Provide the (X, Y) coordinate of the cell's center where the given text is located.  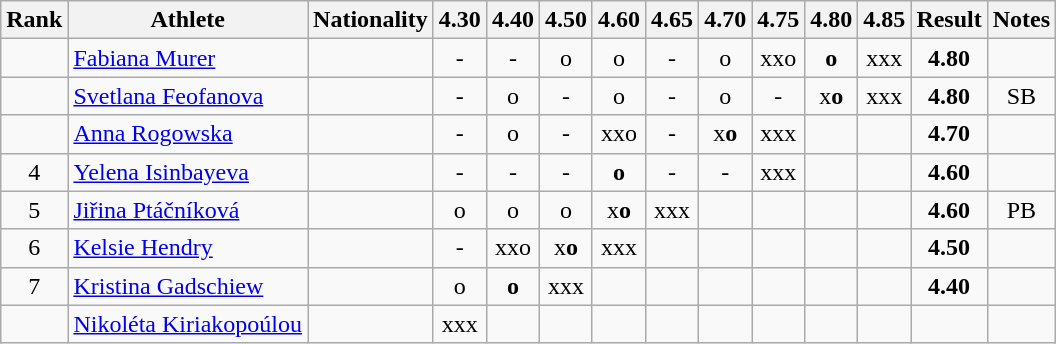
5 (34, 210)
7 (34, 286)
Yelena Isinbayeva (188, 172)
Nikoléta Kiriakopoúlou (188, 324)
4.85 (884, 20)
Notes (1021, 20)
Rank (34, 20)
4.65 (672, 20)
Kelsie Hendry (188, 248)
4.30 (460, 20)
SB (1021, 96)
4.75 (778, 20)
Svetlana Feofanova (188, 96)
Result (949, 20)
Kristina Gadschiew (188, 286)
PB (1021, 210)
Fabiana Murer (188, 58)
4 (34, 172)
Jiřina Ptáčníková (188, 210)
6 (34, 248)
Anna Rogowska (188, 134)
Nationality (371, 20)
Athlete (188, 20)
